Search for the cell housing the specified text and yield its (X, Y) center coordinate. 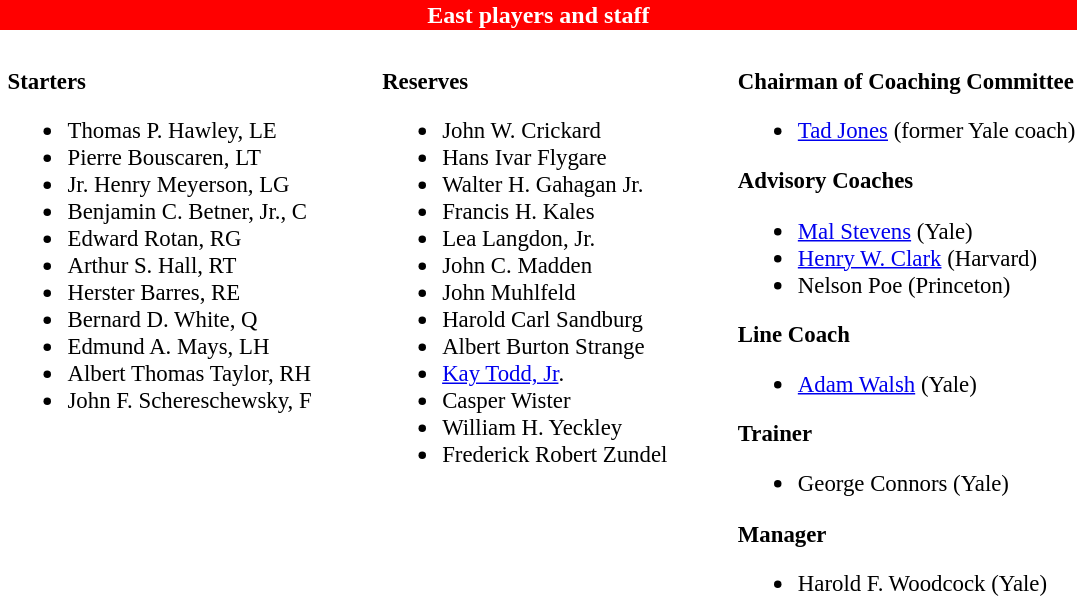
East players and staff (538, 15)
